Return the [x, y] coordinate for the center point of the cell that contains the specified text.  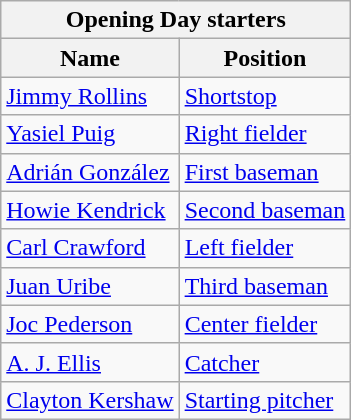
Juan Uribe [90, 286]
Position [265, 58]
Jimmy Rollins [90, 96]
First baseman [265, 172]
Howie Kendrick [90, 210]
Joc Pederson [90, 324]
Catcher [265, 362]
Carl Crawford [90, 248]
Center fielder [265, 324]
Second baseman [265, 210]
Yasiel Puig [90, 134]
Name [90, 58]
Adrián González [90, 172]
Opening Day starters [176, 20]
Shortstop [265, 96]
A. J. Ellis [90, 362]
Clayton Kershaw [90, 400]
Left fielder [265, 248]
Starting pitcher [265, 400]
Right fielder [265, 134]
Third baseman [265, 286]
